Provide the [X, Y] coordinate of the cell's center where the given text is located.  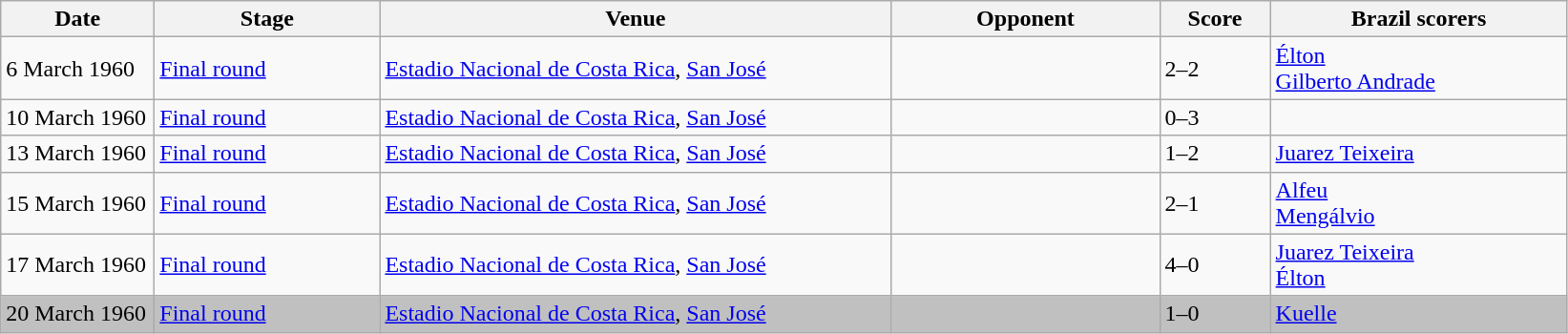
2–2 [1215, 69]
Opponent [1025, 19]
Élton Gilberto Andrade [1418, 69]
2–1 [1215, 202]
10 March 1960 [78, 117]
1–2 [1215, 154]
20 March 1960 [78, 314]
Juarez Teixeira [1418, 154]
4–0 [1215, 265]
15 March 1960 [78, 202]
0–3 [1215, 117]
6 March 1960 [78, 69]
Alfeu Mengálvio [1418, 202]
13 March 1960 [78, 154]
17 March 1960 [78, 265]
Juarez Teixeira Élton [1418, 265]
Date [78, 19]
Brazil scorers [1418, 19]
1–0 [1215, 314]
Venue [636, 19]
Kuelle [1418, 314]
Score [1215, 19]
Stage [267, 19]
